Capture the cell that displays the provided text and extract its (x, y) central coordinate. 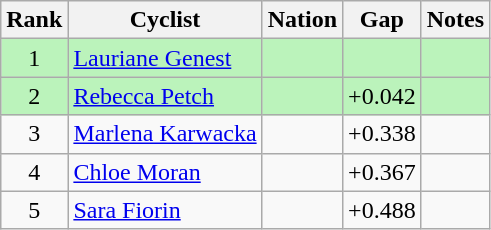
5 (34, 210)
+0.042 (382, 96)
+0.488 (382, 210)
Chloe Moran (165, 172)
Lauriane Genest (165, 58)
3 (34, 134)
1 (34, 58)
Cyclist (165, 20)
Sara Fiorin (165, 210)
Rebecca Petch (165, 96)
Rank (34, 20)
2 (34, 96)
Marlena Karwacka (165, 134)
4 (34, 172)
+0.367 (382, 172)
Gap (382, 20)
+0.338 (382, 134)
Notes (455, 20)
Nation (302, 20)
